From the cell containing the given text, extract its center point as [x, y] coordinate. 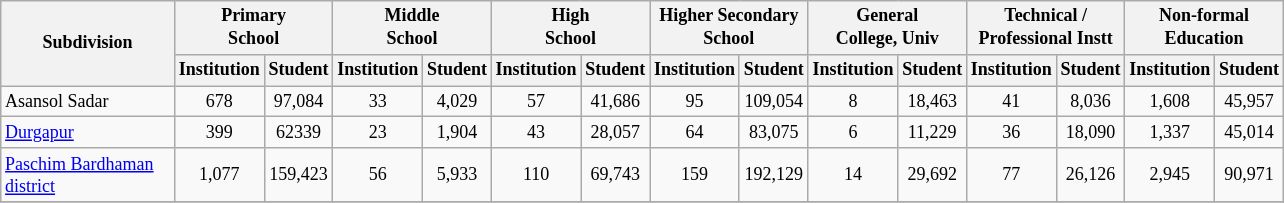
1,337 [1170, 132]
62339 [298, 132]
41,686 [616, 102]
95 [695, 102]
HighSchool [570, 28]
26,126 [1090, 175]
36 [1011, 132]
28,057 [616, 132]
Asansol Sadar [88, 102]
159,423 [298, 175]
6 [853, 132]
Durgapur [88, 132]
14 [853, 175]
57 [536, 102]
192,129 [774, 175]
29,692 [932, 175]
GeneralCollege, Univ [887, 28]
2,945 [1170, 175]
11,229 [932, 132]
Subdivision [88, 44]
33 [378, 102]
83,075 [774, 132]
Paschim Bardhaman district [88, 175]
4,029 [458, 102]
1,608 [1170, 102]
Non-formalEducation [1204, 28]
678 [219, 102]
41 [1011, 102]
64 [695, 132]
97,084 [298, 102]
90,971 [1250, 175]
159 [695, 175]
399 [219, 132]
77 [1011, 175]
23 [378, 132]
56 [378, 175]
Technical /Professional Instt [1045, 28]
43 [536, 132]
110 [536, 175]
5,933 [458, 175]
1,077 [219, 175]
MiddleSchool [412, 28]
45,957 [1250, 102]
45,014 [1250, 132]
8 [853, 102]
18,463 [932, 102]
1,904 [458, 132]
8,036 [1090, 102]
Higher SecondarySchool [729, 28]
109,054 [774, 102]
PrimarySchool [253, 28]
18,090 [1090, 132]
69,743 [616, 175]
